Provide the (x, y) coordinate of the cell's center where the given text is located.  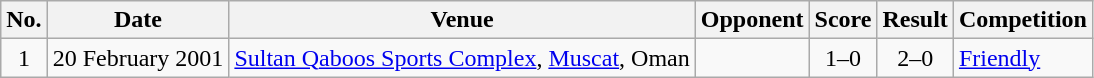
No. (24, 20)
Score (843, 20)
2–0 (915, 58)
Venue (462, 20)
Competition (1022, 20)
1 (24, 58)
Friendly (1022, 58)
Sultan Qaboos Sports Complex, Muscat, Oman (462, 58)
Opponent (752, 20)
Result (915, 20)
Date (138, 20)
20 February 2001 (138, 58)
1–0 (843, 58)
